Find where the given text appears and provide that cell's center as (X, Y) coordinate. 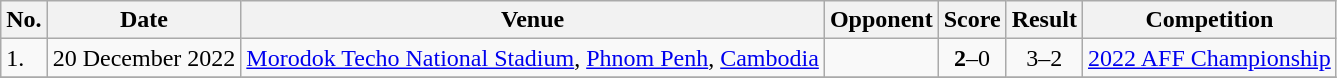
Competition (1210, 20)
3–2 (1044, 58)
Venue (533, 20)
1. (24, 58)
Result (1044, 20)
2–0 (972, 58)
20 December 2022 (144, 58)
No. (24, 20)
Score (972, 20)
Morodok Techo National Stadium, Phnom Penh, Cambodia (533, 58)
Opponent (881, 20)
2022 AFF Championship (1210, 58)
Date (144, 20)
